For the text-containing cell, return its midpoint in [X, Y] coordinate format. 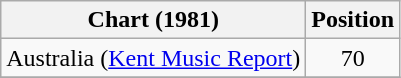
Australia (Kent Music Report) [154, 58]
70 [353, 58]
Chart (1981) [154, 20]
Position [353, 20]
